Extract the (X, Y) coordinate from the center of the cell holding the provided text.  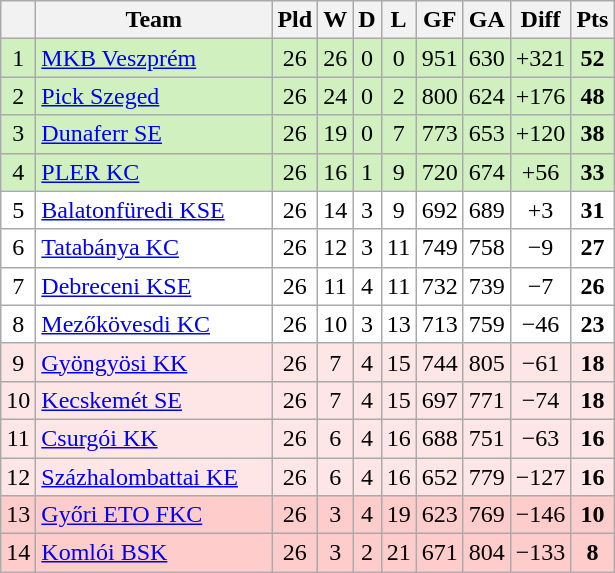
697 (440, 400)
624 (486, 96)
W (336, 20)
MKB Veszprém (154, 58)
623 (440, 515)
688 (440, 438)
Százhalombattai KE (154, 477)
GF (440, 20)
779 (486, 477)
+321 (540, 58)
652 (440, 477)
D (367, 20)
804 (486, 553)
630 (486, 58)
−146 (540, 515)
−61 (540, 362)
732 (440, 286)
653 (486, 134)
Diff (540, 20)
Pts (592, 20)
720 (440, 172)
Tatabánya KC (154, 248)
27 (592, 248)
692 (440, 210)
769 (486, 515)
5 (18, 210)
Komlói BSK (154, 553)
+56 (540, 172)
24 (336, 96)
713 (440, 324)
Dunaferr SE (154, 134)
Gyöngyösi KK (154, 362)
744 (440, 362)
31 (592, 210)
749 (440, 248)
758 (486, 248)
−46 (540, 324)
+3 (540, 210)
805 (486, 362)
Győri ETO FKC (154, 515)
Mezőkövesdi KC (154, 324)
−127 (540, 477)
Debreceni KSE (154, 286)
23 (592, 324)
Pick Szeged (154, 96)
771 (486, 400)
33 (592, 172)
−133 (540, 553)
−74 (540, 400)
671 (440, 553)
689 (486, 210)
PLER KC (154, 172)
−7 (540, 286)
739 (486, 286)
Kecskemét SE (154, 400)
Csurgói KK (154, 438)
Team (154, 20)
800 (440, 96)
751 (486, 438)
951 (440, 58)
674 (486, 172)
Pld (295, 20)
−9 (540, 248)
+176 (540, 96)
38 (592, 134)
759 (486, 324)
Balatonfüredi KSE (154, 210)
GA (486, 20)
48 (592, 96)
773 (440, 134)
+120 (540, 134)
21 (398, 553)
−63 (540, 438)
L (398, 20)
52 (592, 58)
